Return the (X, Y) coordinate for the center point of the cell that contains the specified text.  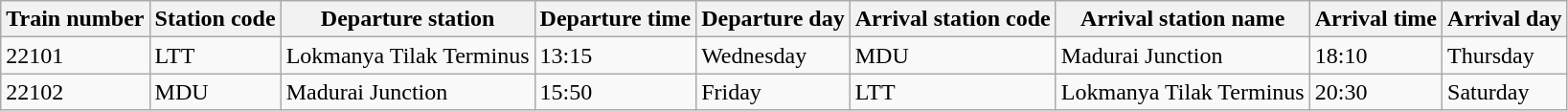
Station code (215, 19)
Friday (774, 92)
Departure station (408, 19)
18:10 (1375, 55)
Wednesday (774, 55)
Saturday (1505, 92)
Thursday (1505, 55)
22102 (75, 92)
Arrival time (1375, 19)
Departure time (615, 19)
Arrival station code (952, 19)
20:30 (1375, 92)
Train number (75, 19)
22101 (75, 55)
13:15 (615, 55)
Departure day (774, 19)
Arrival station name (1182, 19)
15:50 (615, 92)
Arrival day (1505, 19)
